Extract the (x, y) coordinate from the center of the cell holding the provided text.  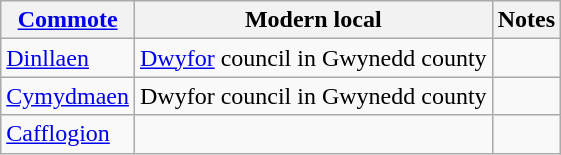
Notes (526, 20)
Modern local (313, 20)
Dinllaen (68, 58)
Cymydmaen (68, 96)
Commote (68, 20)
Cafflogion (68, 134)
